From the cell containing the given text, extract its center point as (X, Y) coordinate. 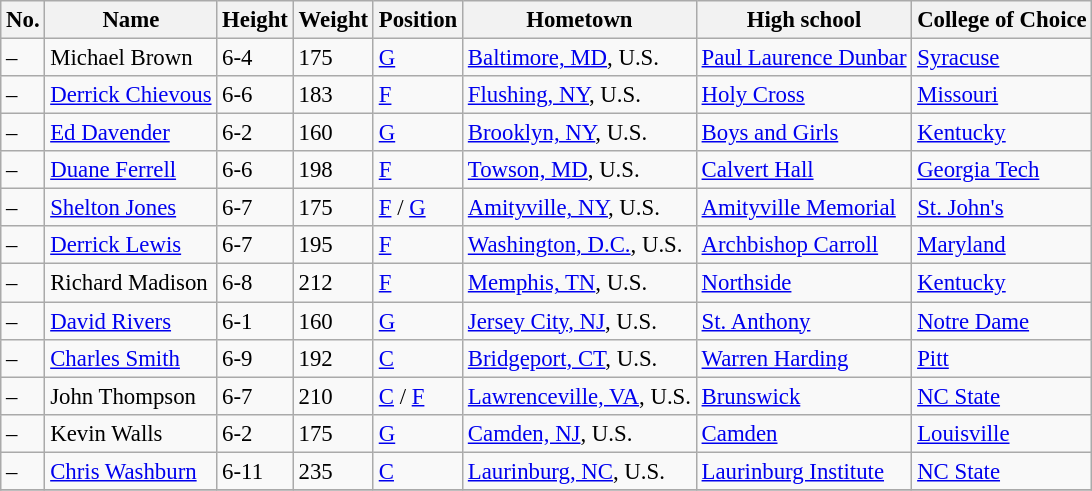
Lawrenceville, VA, U.S. (580, 396)
John Thompson (131, 396)
Northside (804, 283)
Name (131, 20)
192 (333, 358)
Boys and Girls (804, 133)
Georgia Tech (1002, 170)
Jersey City, NJ, U.S. (580, 321)
High school (804, 20)
Brooklyn, NY, U.S. (580, 133)
Bridgeport, CT, U.S. (580, 358)
183 (333, 95)
Calvert Hall (804, 170)
Syracuse (1002, 58)
198 (333, 170)
Michael Brown (131, 58)
Ed Davender (131, 133)
Hometown (580, 20)
212 (333, 283)
210 (333, 396)
F / G (418, 208)
Archbishop Carroll (804, 245)
6-9 (255, 358)
Holy Cross (804, 95)
Louisville (1002, 433)
Maryland (1002, 245)
St. Anthony (804, 321)
College of Choice (1002, 20)
6-4 (255, 58)
Duane Ferrell (131, 170)
Richard Madison (131, 283)
Brunswick (804, 396)
Height (255, 20)
Amityville, NY, U.S. (580, 208)
Camden, NJ, U.S. (580, 433)
C / F (418, 396)
Charles Smith (131, 358)
Towson, MD, U.S. (580, 170)
Laurinburg Institute (804, 471)
Flushing, NY, U.S. (580, 95)
Kevin Walls (131, 433)
195 (333, 245)
Warren Harding (804, 358)
6-8 (255, 283)
Memphis, TN, U.S. (580, 283)
David Rivers (131, 321)
6-1 (255, 321)
No. (23, 20)
Baltimore, MD, U.S. (580, 58)
Amityville Memorial (804, 208)
Shelton Jones (131, 208)
St. John's (1002, 208)
6-11 (255, 471)
Missouri (1002, 95)
Derrick Chievous (131, 95)
Notre Dame (1002, 321)
Derrick Lewis (131, 245)
Weight (333, 20)
Washington, D.C., U.S. (580, 245)
Paul Laurence Dunbar (804, 58)
Chris Washburn (131, 471)
Camden (804, 433)
235 (333, 471)
Pitt (1002, 358)
Position (418, 20)
Laurinburg, NC, U.S. (580, 471)
